Capture the cell that displays the provided text and extract its (x, y) central coordinate. 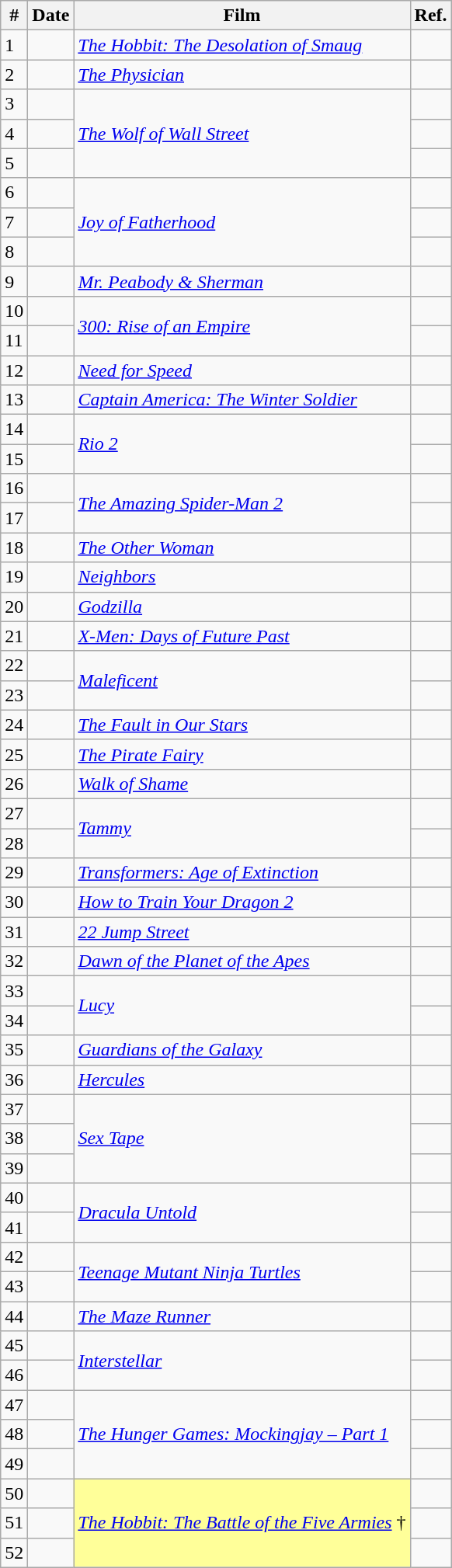
The Pirate Fairy (242, 754)
Interstellar (242, 1361)
300: Rise of an Empire (242, 325)
Teenage Mutant Ninja Turtles (242, 1271)
46 (14, 1375)
15 (14, 459)
Need for Speed (242, 370)
The Hobbit: The Desolation of Smaug (242, 45)
The Wolf of Wall Street (242, 134)
21 (14, 636)
6 (14, 193)
35 (14, 1050)
28 (14, 843)
3 (14, 104)
22 (14, 666)
Lucy (242, 1006)
The Hobbit: The Battle of the Five Armies † (242, 1523)
1 (14, 45)
16 (14, 488)
29 (14, 873)
25 (14, 754)
51 (14, 1523)
47 (14, 1405)
31 (14, 932)
X-Men: Days of Future Past (242, 636)
40 (14, 1198)
The Maze Runner (242, 1316)
43 (14, 1286)
The Amazing Spider-Man 2 (242, 503)
Mr. Peabody & Sherman (242, 281)
Guardians of the Galaxy (242, 1050)
Film (242, 16)
Sex Tape (242, 1139)
7 (14, 222)
19 (14, 577)
26 (14, 784)
32 (14, 961)
38 (14, 1139)
42 (14, 1257)
Walk of Shame (242, 784)
The Fault in Our Stars (242, 725)
23 (14, 695)
44 (14, 1316)
12 (14, 370)
52 (14, 1552)
48 (14, 1434)
Dawn of the Planet of the Apes (242, 961)
Maleficent (242, 680)
41 (14, 1227)
9 (14, 281)
34 (14, 1020)
37 (14, 1109)
33 (14, 991)
Rio 2 (242, 444)
Captain America: The Winter Soldier (242, 400)
# (14, 16)
Godzilla (242, 607)
17 (14, 518)
The Hunger Games: Mockingjay – Part 1 (242, 1434)
Date (51, 16)
2 (14, 75)
24 (14, 725)
Joy of Fatherhood (242, 222)
14 (14, 429)
4 (14, 134)
Dracula Untold (242, 1212)
18 (14, 548)
13 (14, 400)
Hercules (242, 1080)
8 (14, 252)
Tammy (242, 828)
The Other Woman (242, 548)
How to Train Your Dragon 2 (242, 902)
39 (14, 1168)
49 (14, 1464)
20 (14, 607)
45 (14, 1346)
27 (14, 813)
Transformers: Age of Extinction (242, 873)
Ref. (430, 16)
5 (14, 163)
50 (14, 1493)
30 (14, 902)
Neighbors (242, 577)
The Physician (242, 75)
11 (14, 340)
36 (14, 1080)
22 Jump Street (242, 932)
10 (14, 311)
